Search for the cell housing the specified text and yield its (X, Y) center coordinate. 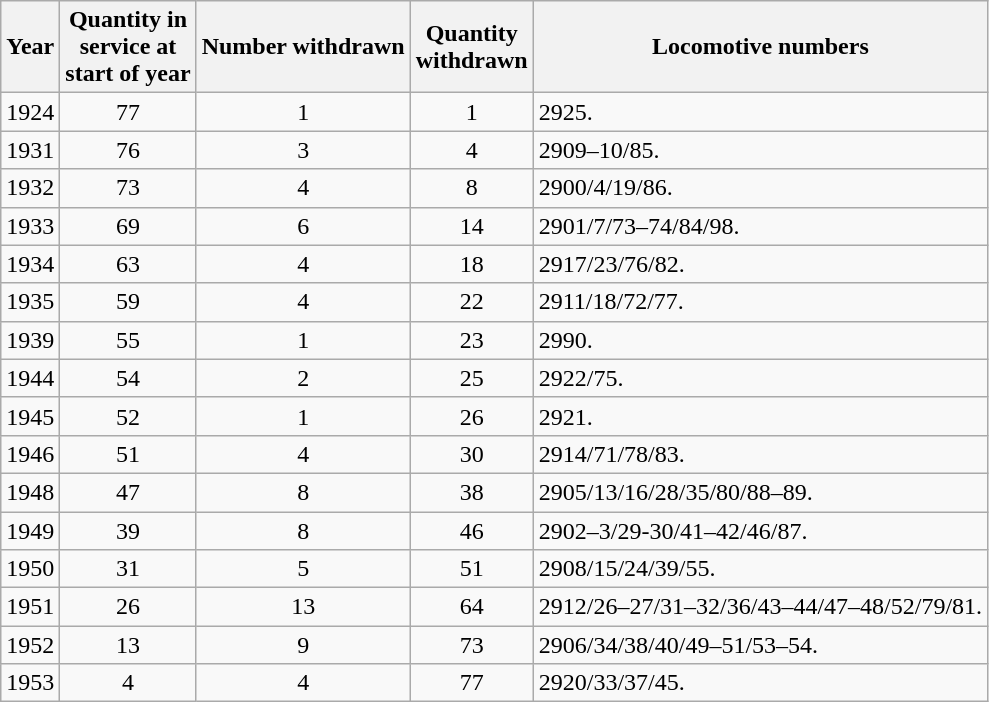
2901/7/73–74/84/98. (760, 226)
18 (472, 264)
Quantitywithdrawn (472, 47)
9 (303, 645)
55 (128, 340)
38 (472, 492)
6 (303, 226)
1944 (30, 378)
Quantity inservice atstart of year (128, 47)
2900/4/19/86. (760, 188)
25 (472, 378)
1935 (30, 302)
2920/33/37/45. (760, 683)
63 (128, 264)
1949 (30, 531)
31 (128, 569)
3 (303, 150)
52 (128, 416)
2914/71/78/83. (760, 454)
1932 (30, 188)
59 (128, 302)
2 (303, 378)
1952 (30, 645)
54 (128, 378)
69 (128, 226)
1945 (30, 416)
Number withdrawn (303, 47)
1933 (30, 226)
76 (128, 150)
1939 (30, 340)
2990. (760, 340)
64 (472, 607)
2902–3/29-30/41–42/46/87. (760, 531)
2909–10/85. (760, 150)
2906/34/38/40/49–51/53–54. (760, 645)
2912/26–27/31–32/36/43–44/47–48/52/79/81. (760, 607)
1946 (30, 454)
5 (303, 569)
1931 (30, 150)
46 (472, 531)
Year (30, 47)
22 (472, 302)
2908/15/24/39/55. (760, 569)
1950 (30, 569)
1934 (30, 264)
1924 (30, 112)
23 (472, 340)
30 (472, 454)
1953 (30, 683)
2911/18/72/77. (760, 302)
47 (128, 492)
2925. (760, 112)
2921. (760, 416)
2905/13/16/28/35/80/88–89. (760, 492)
1951 (30, 607)
1948 (30, 492)
14 (472, 226)
2922/75. (760, 378)
Locomotive numbers (760, 47)
39 (128, 531)
2917/23/76/82. (760, 264)
